Return the (x, y) coordinate for the center point of the cell that contains the specified text.  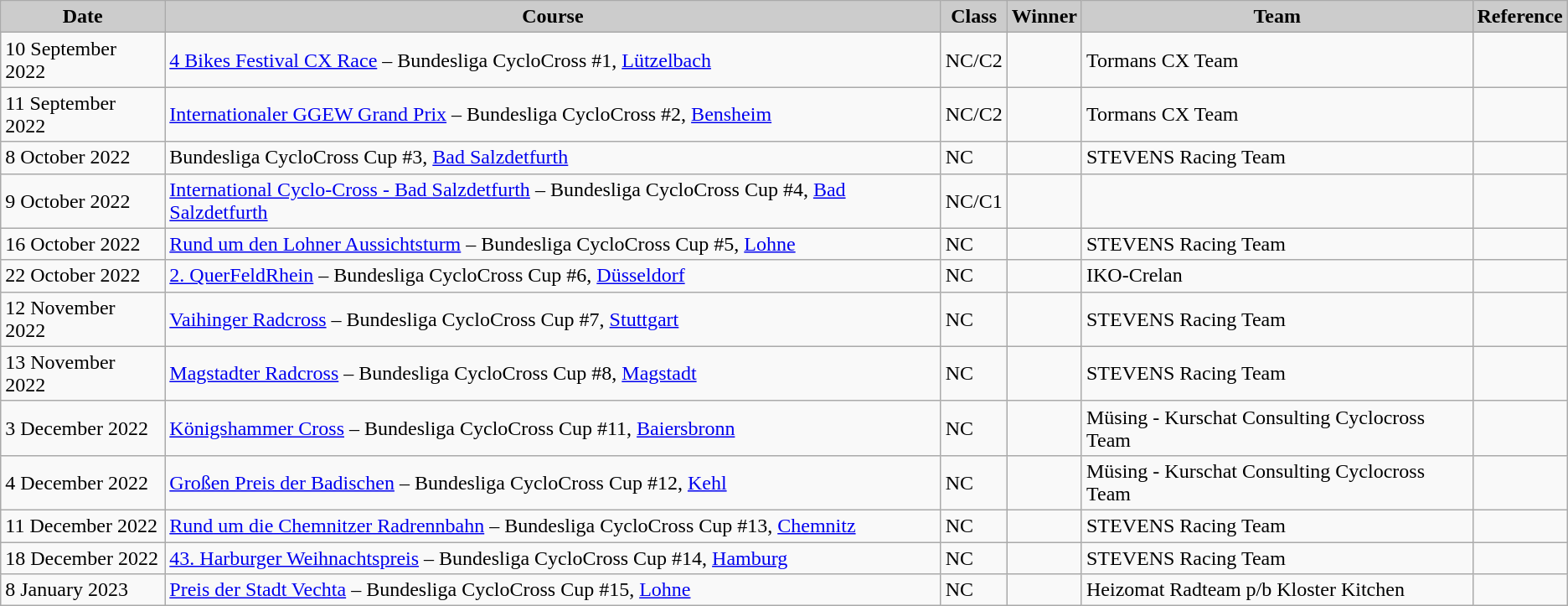
Rund um den Lohner Aussichtsturm – Bundesliga CycloCross Cup #5, Lohne (553, 244)
International Cyclo-Cross - Bad Salzdetfurth – Bundesliga CycloCross Cup #4, Bad Salzdetfurth (553, 201)
Vaihinger Radcross – Bundesliga CycloCross Cup #7, Stuttgart (553, 319)
8 October 2022 (83, 158)
Reference (1519, 17)
43. Harburger Weihnachtspreis – Bundesliga CycloCross Cup #14, Hamburg (553, 557)
11 December 2022 (83, 526)
Bundesliga CycloCross Cup #3, Bad Salzdetfurth (553, 158)
3 December 2022 (83, 427)
18 December 2022 (83, 557)
10 September 2022 (83, 60)
Preis der Stadt Vechta – Bundesliga CycloCross Cup #15, Lohne (553, 590)
16 October 2022 (83, 244)
Team (1277, 17)
Königshammer Cross – Bundesliga CycloCross Cup #11, Baiersbronn (553, 427)
Heizomat Radteam p/b Kloster Kitchen (1277, 590)
2. QuerFeldRhein – Bundesliga CycloCross Cup #6, Düsseldorf (553, 276)
4 Bikes Festival CX Race – Bundesliga CycloCross #1, Lützelbach (553, 60)
Date (83, 17)
Magstadter Radcross – Bundesliga CycloCross Cup #8, Magstadt (553, 374)
Internationaler GGEW Grand Prix – Bundesliga CycloCross #2, Bensheim (553, 114)
Rund um die Chemnitzer Radrennbahn – Bundesliga CycloCross Cup #13, Chemnitz (553, 526)
13 November 2022 (83, 374)
8 January 2023 (83, 590)
Winner (1044, 17)
Course (553, 17)
11 September 2022 (83, 114)
Class (973, 17)
Großen Preis der Badischen – Bundesliga CycloCross Cup #12, Kehl (553, 483)
NC/C1 (973, 201)
22 October 2022 (83, 276)
9 October 2022 (83, 201)
12 November 2022 (83, 319)
4 December 2022 (83, 483)
IKO-Crelan (1277, 276)
